Provide the [X, Y] coordinate of the cell's center where the given text is located.  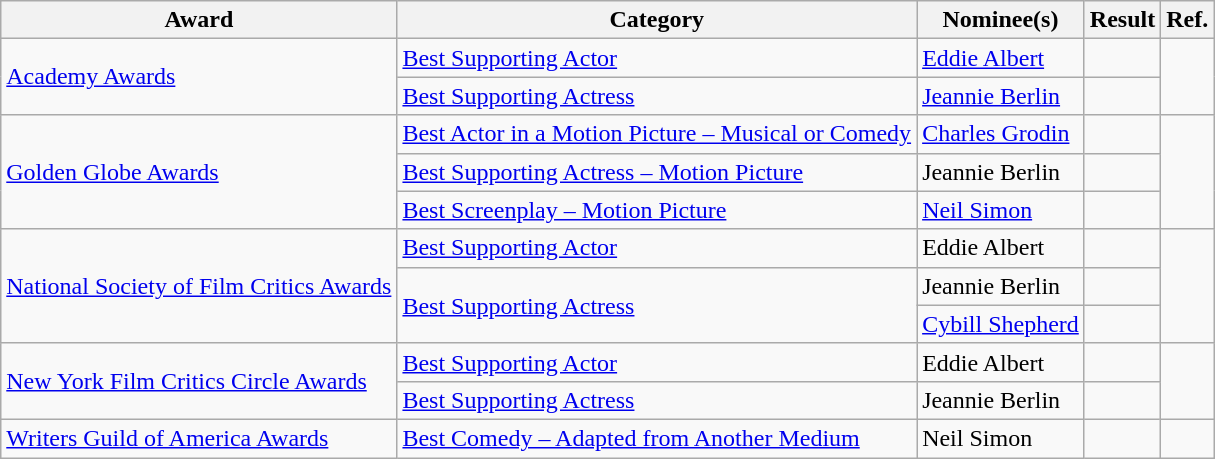
Result [1122, 20]
Cybill Shepherd [1001, 324]
Category [657, 20]
Charles Grodin [1001, 134]
Best Comedy – Adapted from Another Medium [657, 438]
New York Film Critics Circle Awards [199, 381]
Writers Guild of America Awards [199, 438]
Best Supporting Actress – Motion Picture [657, 172]
Best Screenplay – Motion Picture [657, 210]
Ref. [1188, 20]
National Society of Film Critics Awards [199, 286]
Golden Globe Awards [199, 172]
Best Actor in a Motion Picture – Musical or Comedy [657, 134]
Nominee(s) [1001, 20]
Award [199, 20]
Academy Awards [199, 77]
